For the text-containing cell, return its midpoint in [x, y] coordinate format. 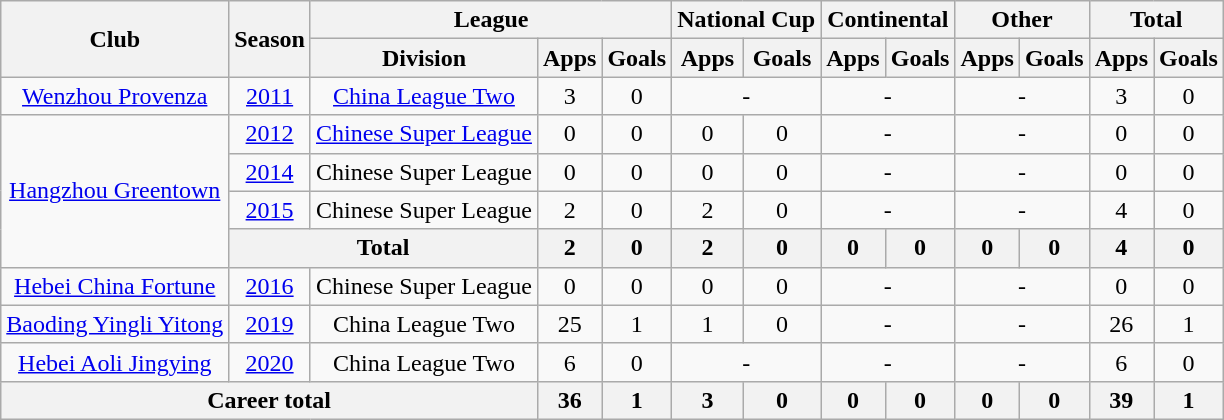
36 [569, 400]
2016 [270, 286]
Career total [270, 400]
Hebei Aoli Jingying [115, 362]
25 [569, 324]
Baoding Yingli Yitong [115, 324]
Season [270, 39]
2020 [270, 362]
2015 [270, 210]
Club [115, 39]
National Cup [746, 20]
League [490, 20]
2011 [270, 96]
2014 [270, 172]
Other [1022, 20]
39 [1121, 400]
2019 [270, 324]
26 [1121, 324]
Hangzhou Greentown [115, 191]
Wenzhou Provenza [115, 96]
Hebei China Fortune [115, 286]
Division [424, 58]
Continental [888, 20]
2012 [270, 134]
